Determine the (X, Y) coordinate at the center of the cell enclosing the given text.  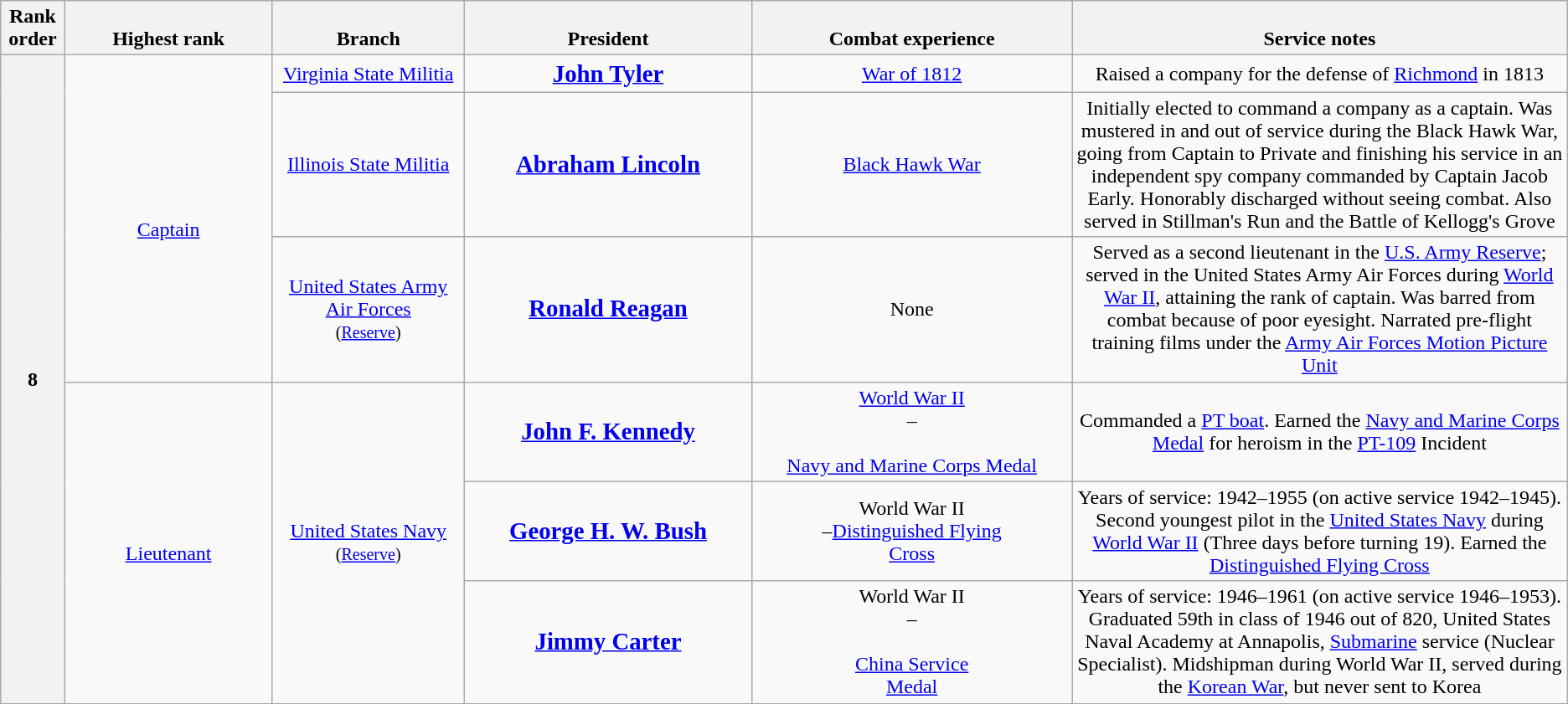
John F. Kennedy (608, 432)
Highest rank (168, 28)
World War II–Distinguished FlyingCross (912, 531)
Lieutenant (168, 542)
Rank order (33, 28)
Raised a company for the defense of Richmond in 1813 (1320, 74)
Branch (369, 28)
John Tyler (608, 74)
War of 1812 (912, 74)
Abraham Lincoln (608, 164)
Virginia State Militia (369, 74)
United States Army Air Forces(Reserve) (369, 310)
Illinois State Militia (369, 164)
Ronald Reagan (608, 310)
United States Navy(Reserve) (369, 542)
Commanded a PT boat. Earned the Navy and Marine Corps Medal for heroism in the PT-109 Incident (1320, 432)
8 (33, 379)
Captain (168, 218)
None (912, 310)
Combat experience (912, 28)
World War II–Navy and Marine Corps Medal (912, 432)
President (608, 28)
Service notes (1320, 28)
Black Hawk War (912, 164)
World War II–China ServiceMedal (912, 642)
George H. W. Bush (608, 531)
Jimmy Carter (608, 642)
